Return (X, Y) of the center of cell containing provided text 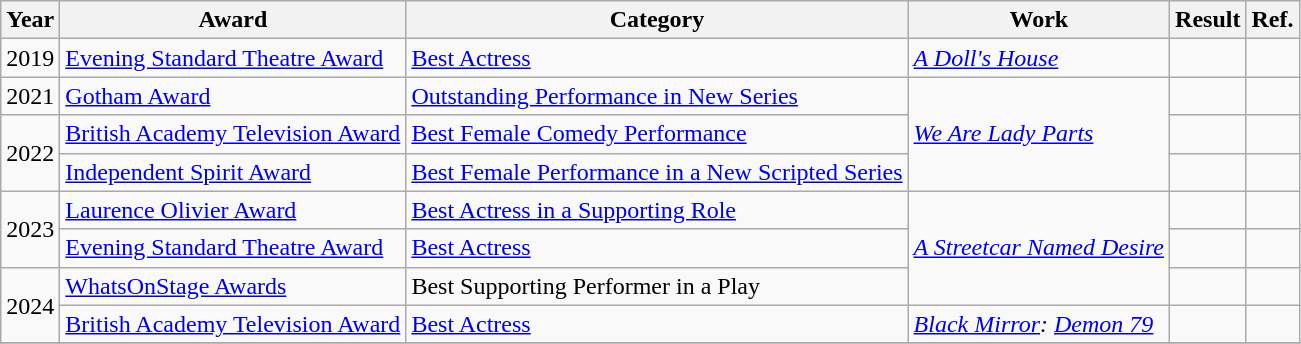
2023 (30, 229)
We Are Lady Parts (1038, 134)
Ref. (1272, 20)
Best Female Performance in a New Scripted Series (657, 172)
2019 (30, 58)
Black Mirror: Demon 79 (1038, 324)
2024 (30, 305)
WhatsOnStage Awards (233, 286)
Result (1208, 20)
A Streetcar Named Desire (1038, 248)
Category (657, 20)
Outstanding Performance in New Series (657, 96)
Best Actress in a Supporting Role (657, 210)
2022 (30, 153)
Work (1038, 20)
Independent Spirit Award (233, 172)
A Doll's House (1038, 58)
Award (233, 20)
Year (30, 20)
Best Female Comedy Performance (657, 134)
Laurence Olivier Award (233, 210)
2021 (30, 96)
Gotham Award (233, 96)
Best Supporting Performer in a Play (657, 286)
